Find where the given text appears and provide that cell's center as (X, Y) coordinate. 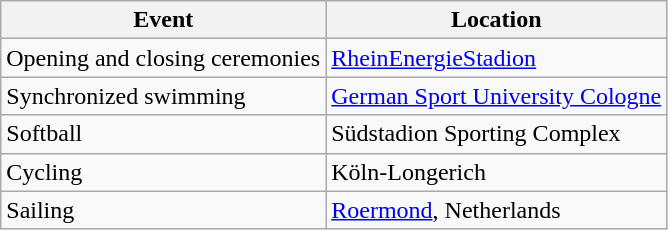
RheinEnergieStadion (496, 58)
Opening and closing ceremonies (164, 58)
Roermond, Netherlands (496, 210)
Synchronized swimming (164, 96)
Event (164, 20)
German Sport University Cologne (496, 96)
Cycling (164, 172)
Location (496, 20)
Köln-Longerich (496, 172)
Softball (164, 134)
Südstadion Sporting Complex (496, 134)
Sailing (164, 210)
